Pinpoint the cell where the given text exists, returning its [X, Y] midpoint coordinate. 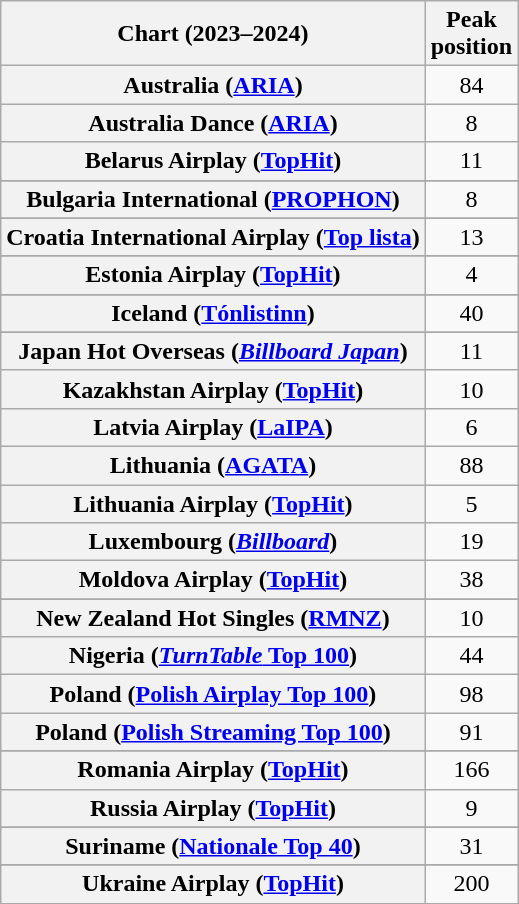
Croatia International Airplay (Top lista) [213, 237]
Romania Airplay (TopHit) [213, 770]
6 [471, 427]
Peakposition [471, 34]
Moldova Airplay (TopHit) [213, 580]
Chart (2023–2024) [213, 34]
Poland (Polish Airplay Top 100) [213, 694]
Poland (Polish Streaming Top 100) [213, 732]
38 [471, 580]
Australia Dance (ARIA) [213, 123]
40 [471, 313]
5 [471, 503]
Australia (ARIA) [213, 85]
44 [471, 656]
Belarus Airplay (TopHit) [213, 161]
Kazakhstan Airplay (TopHit) [213, 389]
91 [471, 732]
Iceland (Tónlistinn) [213, 313]
Latvia Airplay (LaIPA) [213, 427]
Japan Hot Overseas (Billboard Japan) [213, 351]
Bulgaria International (PROPHON) [213, 199]
Russia Airplay (TopHit) [213, 808]
Nigeria (TurnTable Top 100) [213, 656]
Estonia Airplay (TopHit) [213, 275]
200 [471, 884]
New Zealand Hot Singles (RMNZ) [213, 618]
Lithuania Airplay (TopHit) [213, 503]
84 [471, 85]
88 [471, 465]
9 [471, 808]
Ukraine Airplay (TopHit) [213, 884]
19 [471, 542]
13 [471, 237]
Lithuania (AGATA) [213, 465]
166 [471, 770]
98 [471, 694]
Luxembourg (Billboard) [213, 542]
Suriname (Nationale Top 40) [213, 846]
4 [471, 275]
31 [471, 846]
